Find where the given text appears and provide that cell's center as [x, y] coordinate. 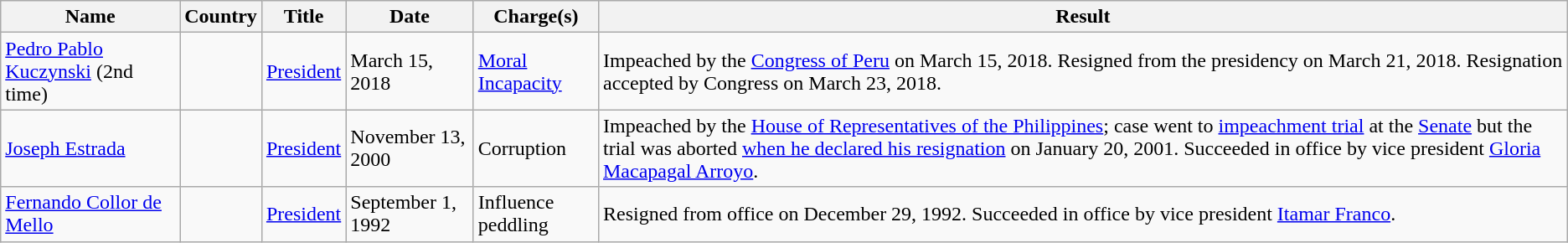
Fernando Collor de Mello [90, 215]
Joseph Estrada [90, 148]
Date [410, 17]
Corruption [536, 148]
Result [1082, 17]
Resigned from office on December 29, 1992. Succeeded in office by vice president Itamar Franco. [1082, 215]
Title [303, 17]
Charge(s) [536, 17]
Pedro Pablo Kuczynski (2nd time) [90, 71]
March 15, 2018 [410, 71]
September 1, 1992 [410, 215]
Country [221, 17]
November 13, 2000 [410, 148]
Name [90, 17]
Moral Incapacity [536, 71]
Influence peddling [536, 215]
